Pinpoint the cell where the given text exists, returning its [X, Y] midpoint coordinate. 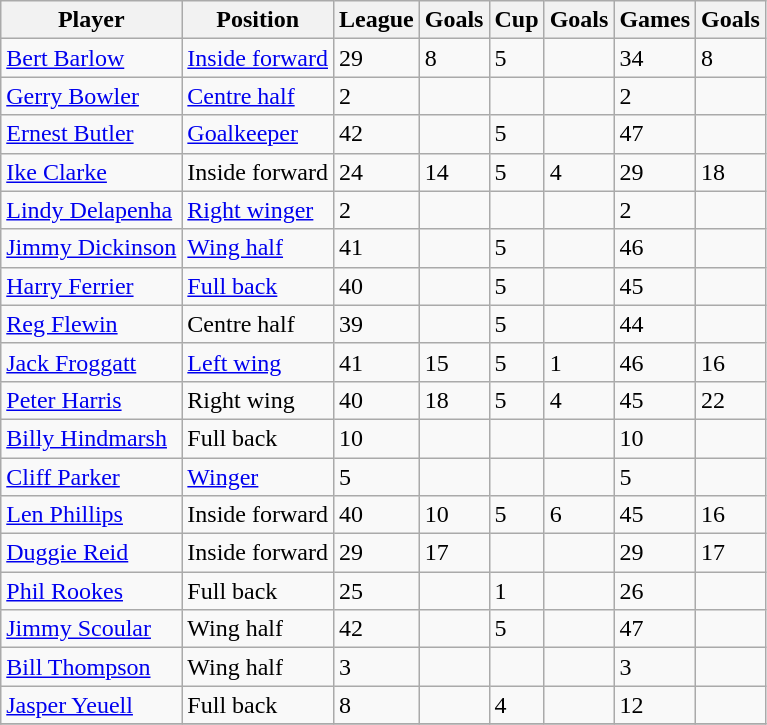
Bill Thompson [92, 667]
15 [454, 362]
Lindy Delapenha [92, 210]
Games [655, 20]
39 [377, 324]
24 [377, 172]
6 [579, 515]
25 [377, 591]
Cliff Parker [92, 477]
14 [454, 172]
Right wing [258, 400]
Jimmy Dickinson [92, 248]
Position [258, 20]
12 [655, 705]
Len Phillips [92, 515]
Winger [258, 477]
Peter Harris [92, 400]
Jasper Yeuell [92, 705]
Right winger [258, 210]
Billy Hindmarsh [92, 438]
Jack Froggatt [92, 362]
Bert Barlow [92, 58]
Phil Rookes [92, 591]
Cup [516, 20]
Harry Ferrier [92, 286]
Duggie Reid [92, 553]
44 [655, 324]
Left wing [258, 362]
26 [655, 591]
Ernest Butler [92, 134]
League [377, 20]
34 [655, 58]
Gerry Bowler [92, 96]
Reg Flewin [92, 324]
Jimmy Scoular [92, 629]
22 [731, 400]
Ike Clarke [92, 172]
Goalkeeper [258, 134]
Player [92, 20]
